Determine the (X, Y) coordinate at the center of the cell enclosing the given text.  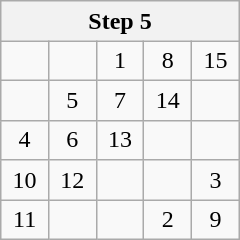
1 (120, 60)
9 (216, 220)
Step 5 (120, 21)
6 (72, 140)
10 (25, 180)
14 (168, 100)
8 (168, 60)
12 (72, 180)
7 (120, 100)
5 (72, 100)
4 (25, 140)
3 (216, 180)
2 (168, 220)
11 (25, 220)
15 (216, 60)
13 (120, 140)
